Locate the cell with the specified text and output its [X, Y] center coordinate. 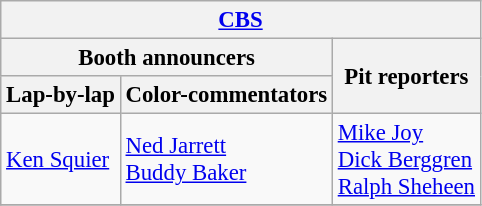
Color-commentators [226, 95]
Lap-by-lap [60, 95]
Mike Joy Dick Berggren Ralph Sheheen [406, 160]
Ned Jarrett Buddy Baker [226, 160]
CBS [241, 20]
Booth announcers [167, 58]
Ken Squier [60, 160]
Pit reporters [406, 76]
